Search for the cell housing the specified text and yield its (x, y) center coordinate. 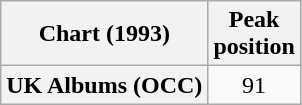
UK Albums (OCC) (104, 85)
Peak position (254, 34)
Chart (1993) (104, 34)
91 (254, 85)
